Output the [x, y] coordinate of the center of the cell containing the given text.  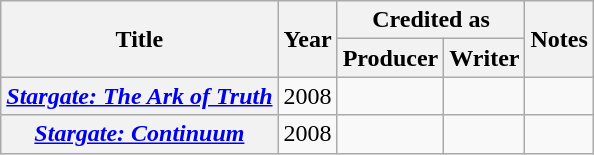
Stargate: The Ark of Truth [140, 96]
Writer [484, 58]
Producer [390, 58]
Stargate: Continuum [140, 134]
Notes [559, 39]
Credited as [431, 20]
Title [140, 39]
Year [308, 39]
